Return [x, y] of the center of cell containing provided text 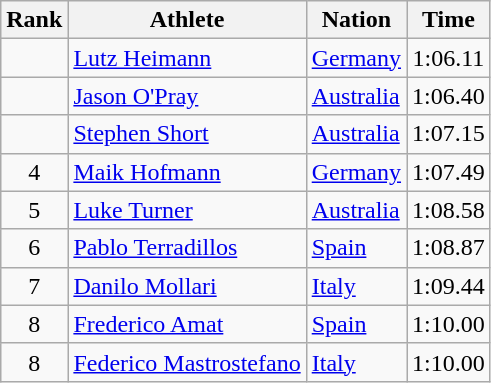
4 [34, 172]
Frederico Amat [187, 324]
Luke Turner [187, 210]
Nation [356, 20]
6 [34, 248]
1:08.87 [449, 248]
1:07.15 [449, 134]
Jason O'Pray [187, 96]
1:06.11 [449, 58]
Pablo Terradillos [187, 248]
7 [34, 286]
Rank [34, 20]
Maik Hofmann [187, 172]
Lutz Heimann [187, 58]
Federico Mastrostefano [187, 362]
Stephen Short [187, 134]
1:06.40 [449, 96]
Athlete [187, 20]
1:07.49 [449, 172]
1:08.58 [449, 210]
Time [449, 20]
1:09.44 [449, 286]
5 [34, 210]
Danilo Mollari [187, 286]
